Detect which cell encompasses the target text, then output its (x, y) center coordinate. 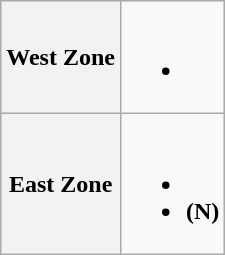
East Zone (61, 184)
West Zone (61, 58)
(N) (172, 184)
